Scan for the cell matching the given text and deliver its [x, y] coordinate at center. 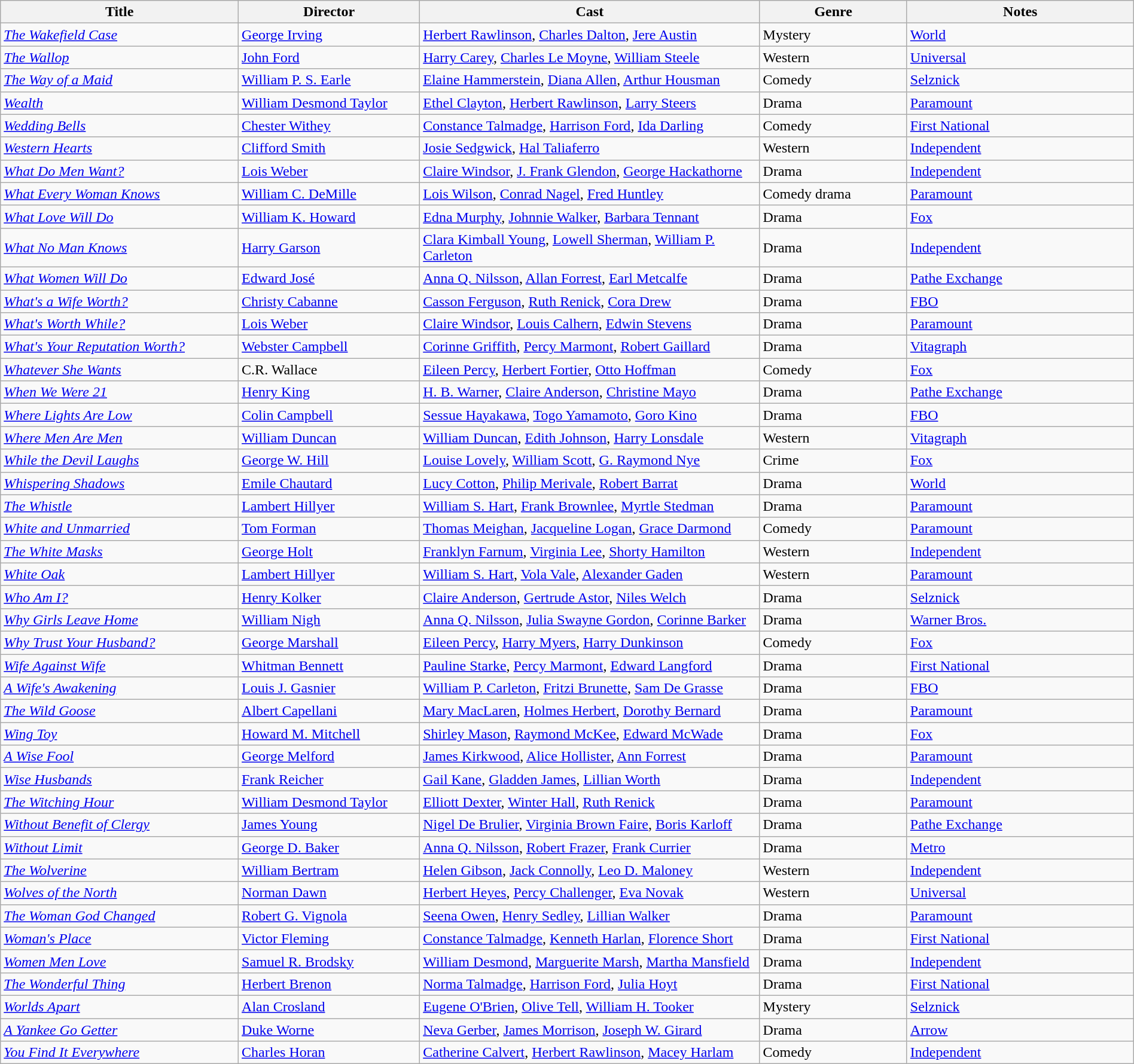
Samuel R. Brodsky [329, 961]
Worlds Apart [120, 1007]
Who Am I? [120, 597]
What Love Will Do [120, 217]
What Women Will Do [120, 278]
A Wise Fool [120, 757]
What Do Men Want? [120, 171]
George Marshall [329, 642]
The White Masks [120, 551]
Crime [833, 461]
William P. Carleton, Fritzi Brunette, Sam De Grasse [590, 688]
George Irving [329, 35]
Where Lights Are Low [120, 415]
Wife Against Wife [120, 666]
William K. Howard [329, 217]
Claire Windsor, J. Frank Glendon, George Hackathorne [590, 171]
Lucy Cotton, Philip Merivale, Robert Barrat [590, 483]
Title [120, 12]
Metro [1020, 847]
Mary MacLaren, Holmes Herbert, Dorothy Bernard [590, 711]
William S. Hart, Vola Vale, Alexander Gaden [590, 574]
Eugene O'Brien, Olive Tell, William H. Tooker [590, 1007]
Nigel De Brulier, Virginia Brown Faire, Boris Karloff [590, 825]
The Whistle [120, 506]
Without Limit [120, 847]
Helen Gibson, Jack Connolly, Leo D. Maloney [590, 870]
Catherine Calvert, Herbert Rawlinson, Macey Harlam [590, 1053]
Eileen Percy, Harry Myers, Harry Dunkinson [590, 642]
Wolves of the North [120, 893]
Seena Owen, Henry Sedley, Lillian Walker [590, 916]
Elliott Dexter, Winter Hall, Ruth Renick [590, 802]
Casson Ferguson, Ruth Renick, Cora Drew [590, 301]
The Wonderful Thing [120, 984]
H. B. Warner, Claire Anderson, Christine Mayo [590, 392]
Norman Dawn [329, 893]
Robert G. Vignola [329, 916]
Why Girls Leave Home [120, 620]
The Wallop [120, 57]
James Kirkwood, Alice Hollister, Ann Forrest [590, 757]
Woman's Place [120, 938]
Anna Q. Nilsson, Robert Frazer, Frank Currier [590, 847]
Anna Q. Nilsson, Allan Forrest, Earl Metcalfe [590, 278]
Clara Kimball Young, Lowell Sherman, William P. Carleton [590, 248]
Tom Forman [329, 529]
Henry Kolker [329, 597]
The Wakefield Case [120, 35]
Christy Cabanne [329, 301]
George D. Baker [329, 847]
Elaine Hammerstein, Diana Allen, Arthur Housman [590, 80]
Herbert Heyes, Percy Challenger, Eva Novak [590, 893]
Harry Carey, Charles Le Moyne, William Steele [590, 57]
Edward José [329, 278]
Victor Fleming [329, 938]
A Wife's Awakening [120, 688]
Frank Reicher [329, 779]
William Bertram [329, 870]
Josie Sedgwick, Hal Taliaferro [590, 148]
William C. DeMille [329, 194]
Western Hearts [120, 148]
Women Men Love [120, 961]
Director [329, 12]
While the Devil Laughs [120, 461]
William Nigh [329, 620]
Charles Horan [329, 1053]
Harry Garson [329, 248]
Claire Windsor, Louis Calhern, Edwin Stevens [590, 324]
Colin Campbell [329, 415]
Claire Anderson, Gertrude Astor, Niles Welch [590, 597]
White and Unmarried [120, 529]
Arrow [1020, 1029]
Franklyn Farnum, Virginia Lee, Shorty Hamilton [590, 551]
Howard M. Mitchell [329, 734]
John Ford [329, 57]
George W. Hill [329, 461]
George Holt [329, 551]
Whispering Shadows [120, 483]
William Desmond, Marguerite Marsh, Martha Mansfield [590, 961]
Lois Wilson, Conrad Nagel, Fred Huntley [590, 194]
Genre [833, 12]
Clifford Smith [329, 148]
William Duncan, Edith Johnson, Harry Lonsdale [590, 438]
Eileen Percy, Herbert Fortier, Otto Hoffman [590, 370]
Emile Chautard [329, 483]
Louis J. Gasnier [329, 688]
Louise Lovely, William Scott, G. Raymond Nye [590, 461]
Constance Talmadge, Kenneth Harlan, Florence Short [590, 938]
Herbert Rawlinson, Charles Dalton, Jere Austin [590, 35]
Pauline Starke, Percy Marmont, Edward Langford [590, 666]
Anna Q. Nilsson, Julia Swayne Gordon, Corinne Barker [590, 620]
Herbert Brenon [329, 984]
Comedy drama [833, 194]
Edna Murphy, Johnnie Walker, Barbara Tennant [590, 217]
What Every Woman Knows [120, 194]
Norma Talmadge, Harrison Ford, Julia Hoyt [590, 984]
Wealth [120, 103]
Webster Campbell [329, 347]
Constance Talmadge, Harrison Ford, Ida Darling [590, 126]
What No Man Knows [120, 248]
William Duncan [329, 438]
What's Your Reputation Worth? [120, 347]
Albert Capellani [329, 711]
The Witching Hour [120, 802]
When We Were 21 [120, 392]
Without Benefit of Clergy [120, 825]
James Young [329, 825]
The Way of a Maid [120, 80]
Shirley Mason, Raymond McKee, Edward McWade [590, 734]
George Melford [329, 757]
A Yankee Go Getter [120, 1029]
What's a Wife Worth? [120, 301]
C.R. Wallace [329, 370]
Whitman Bennett [329, 666]
Wise Husbands [120, 779]
Ethel Clayton, Herbert Rawlinson, Larry Steers [590, 103]
You Find It Everywhere [120, 1053]
Duke Worne [329, 1029]
Gail Kane, Gladden James, Lillian Worth [590, 779]
William P. S. Earle [329, 80]
William S. Hart, Frank Brownlee, Myrtle Stedman [590, 506]
Cast [590, 12]
The Wolverine [120, 870]
Whatever She Wants [120, 370]
Why Trust Your Husband? [120, 642]
The Woman God Changed [120, 916]
Warner Bros. [1020, 620]
Sessue Hayakawa, Togo Yamamoto, Goro Kino [590, 415]
Notes [1020, 12]
White Oak [120, 574]
Wedding Bells [120, 126]
The Wild Goose [120, 711]
Henry King [329, 392]
Where Men Are Men [120, 438]
Corinne Griffith, Percy Marmont, Robert Gaillard [590, 347]
Chester Withey [329, 126]
What's Worth While? [120, 324]
Wing Toy [120, 734]
Alan Crosland [329, 1007]
Thomas Meighan, Jacqueline Logan, Grace Darmond [590, 529]
Neva Gerber, James Morrison, Joseph W. Girard [590, 1029]
